Detect which cell encompasses the target text, then output its [X, Y] center coordinate. 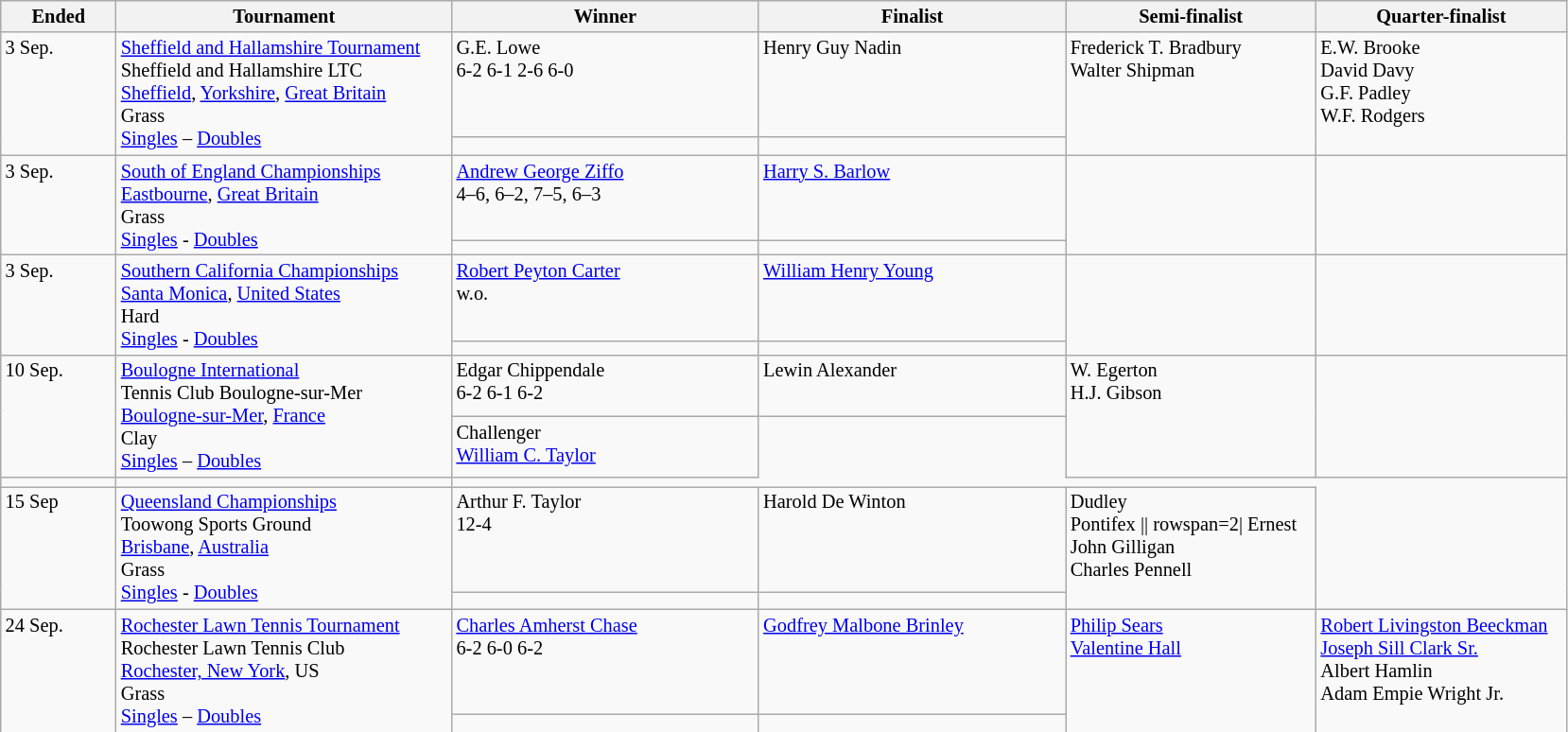
10 Sep. [59, 416]
Andrew George Ziffo 4–6, 6–2, 7–5, 6–3 [605, 198]
Lewin Alexander [912, 386]
Sheffield and Hallamshire Tournament Sheffield and Hallamshire LTCSheffield, Yorkshire, Great BritainGrassSingles – Doubles [284, 94]
DudleyPontifex || rowspan=2| Ernest John Gilligan Charles Pennell [1192, 548]
Godfrey Malbone Brinley [912, 662]
Tournament [284, 16]
15 Sep [59, 548]
Robert Peyton Carterw.o. [605, 297]
Quarter-finalist [1441, 16]
Southern California ChampionshipsSanta Monica, United StatesHardSingles - Doubles [284, 305]
Winner [605, 16]
William Henry Young [912, 297]
Rochester Lawn Tennis TournamentRochester Lawn Tennis ClubRochester, New York, USGrassSingles – Doubles [284, 671]
Philip Sears Valentine Hall [1192, 671]
Robert Livingston Beeckman Joseph Sill Clark Sr. Albert Hamlin Adam Empie Wright Jr. [1441, 671]
Boulogne InternationalTennis Club Boulogne-sur-Mer Boulogne-sur-Mer, FranceClaySingles – Doubles [284, 416]
Queensland ChampionshipsToowong Sports GroundBrisbane, AustraliaGrassSingles - Doubles [284, 548]
G.E. Lowe6-2 6-1 2-6 6-0 [605, 85]
Semi-finalist [1192, 16]
Charles Amherst Chase6-2 6-0 6-2 [605, 662]
W. Egerton H.J. Gibson [1192, 416]
Edgar Chippendale6-2 6-1 6-2 [605, 386]
Arthur F. Taylor12-4 [605, 539]
Challenger William C. Taylor [605, 446]
Henry Guy Nadin [912, 85]
Harry S. Barlow [912, 198]
24 Sep. [59, 671]
Frederick T. Bradbury Walter Shipman [1192, 94]
Ended [59, 16]
E.W. Brooke David Davy G.F. Padley W.F. Rodgers [1441, 94]
Harold De Winton [912, 539]
South of England ChampionshipsEastbourne, Great BritainGrassSingles - Doubles [284, 205]
Finalist [912, 16]
